Detect which cell encompasses the target text, then output its [X, Y] center coordinate. 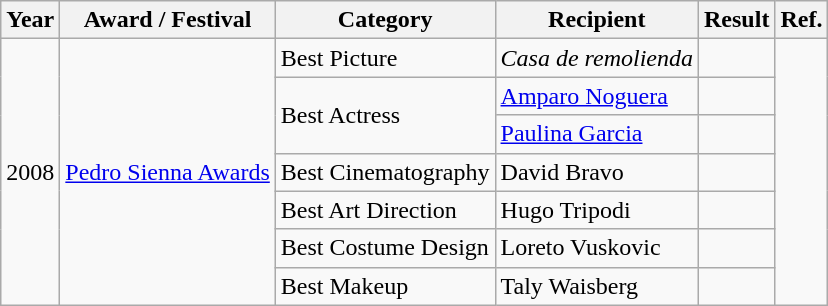
Taly Waisberg [596, 286]
Pedro Sienna Awards [168, 172]
Best Art Direction [385, 210]
Casa de remolienda [596, 58]
Year [30, 20]
Best Actress [385, 115]
Recipient [596, 20]
Paulina Garcia [596, 134]
Ref. [802, 20]
Award / Festival [168, 20]
Amparo Noguera [596, 96]
Best Costume Design [385, 248]
David Bravo [596, 172]
Best Makeup [385, 286]
Best Cinematography [385, 172]
2008 [30, 172]
Loreto Vuskovic [596, 248]
Hugo Tripodi [596, 210]
Category [385, 20]
Best Picture [385, 58]
Result [737, 20]
